Provide the [x, y] coordinate of the cell's center where the given text is located.  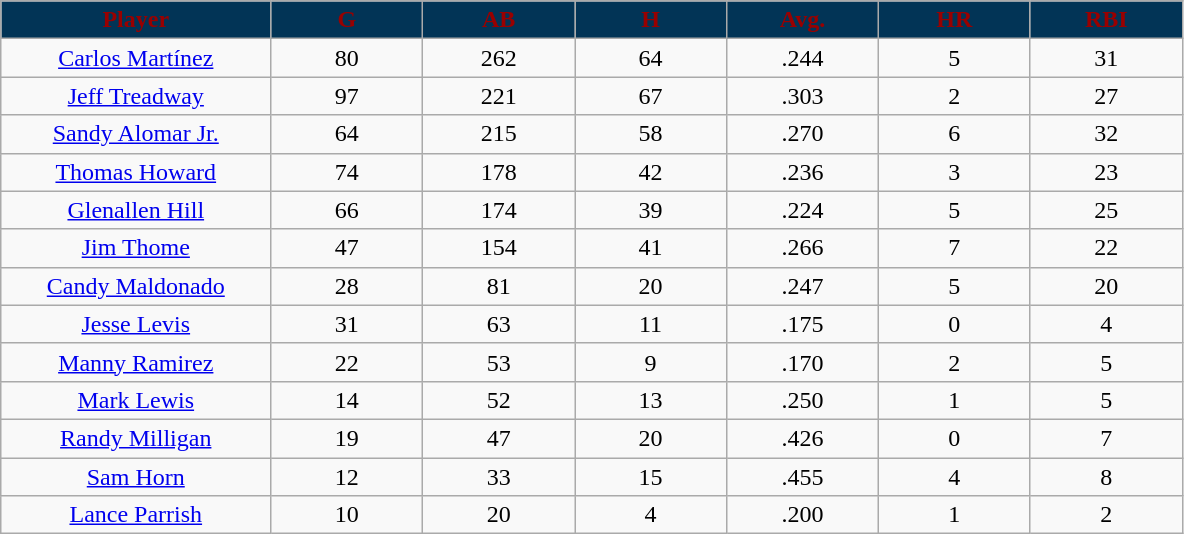
52 [499, 400]
.236 [802, 172]
6 [954, 134]
Jeff Treadway [136, 96]
Avg. [802, 20]
Sandy Alomar Jr. [136, 134]
27 [1106, 96]
25 [1106, 210]
58 [651, 134]
262 [499, 58]
.303 [802, 96]
33 [499, 477]
63 [499, 324]
Thomas Howard [136, 172]
97 [347, 96]
28 [347, 286]
11 [651, 324]
Manny Ramirez [136, 362]
H [651, 20]
42 [651, 172]
66 [347, 210]
RBI [1106, 20]
14 [347, 400]
10 [347, 515]
.270 [802, 134]
G [347, 20]
67 [651, 96]
154 [499, 248]
12 [347, 477]
.244 [802, 58]
32 [1106, 134]
Sam Horn [136, 477]
.170 [802, 362]
178 [499, 172]
15 [651, 477]
41 [651, 248]
215 [499, 134]
3 [954, 172]
.455 [802, 477]
Glenallen Hill [136, 210]
Jesse Levis [136, 324]
Candy Maldonado [136, 286]
Carlos Martínez [136, 58]
Player [136, 20]
81 [499, 286]
.426 [802, 438]
23 [1106, 172]
Jim Thome [136, 248]
.250 [802, 400]
80 [347, 58]
Randy Milligan [136, 438]
Mark Lewis [136, 400]
53 [499, 362]
Lance Parrish [136, 515]
.224 [802, 210]
8 [1106, 477]
HR [954, 20]
.200 [802, 515]
.266 [802, 248]
.175 [802, 324]
.247 [802, 286]
13 [651, 400]
74 [347, 172]
39 [651, 210]
19 [347, 438]
221 [499, 96]
174 [499, 210]
9 [651, 362]
AB [499, 20]
